Pinpoint the cell where the given text exists, returning its [x, y] midpoint coordinate. 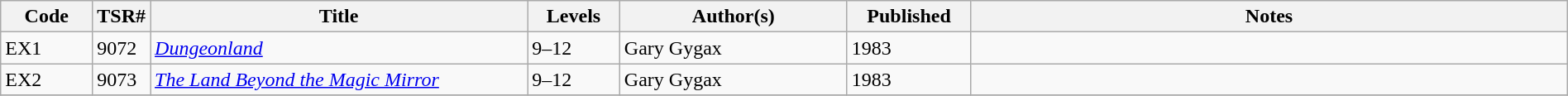
Title [339, 17]
EX1 [46, 48]
Author(s) [733, 17]
TSR# [122, 17]
The Land Beyond the Magic Mirror [339, 79]
Levels [574, 17]
EX2 [46, 79]
Published [908, 17]
Dungeonland [339, 48]
9073 [122, 79]
9072 [122, 48]
Code [46, 17]
Notes [1269, 17]
